From the cell containing the given text, extract its center point as (X, Y) coordinate. 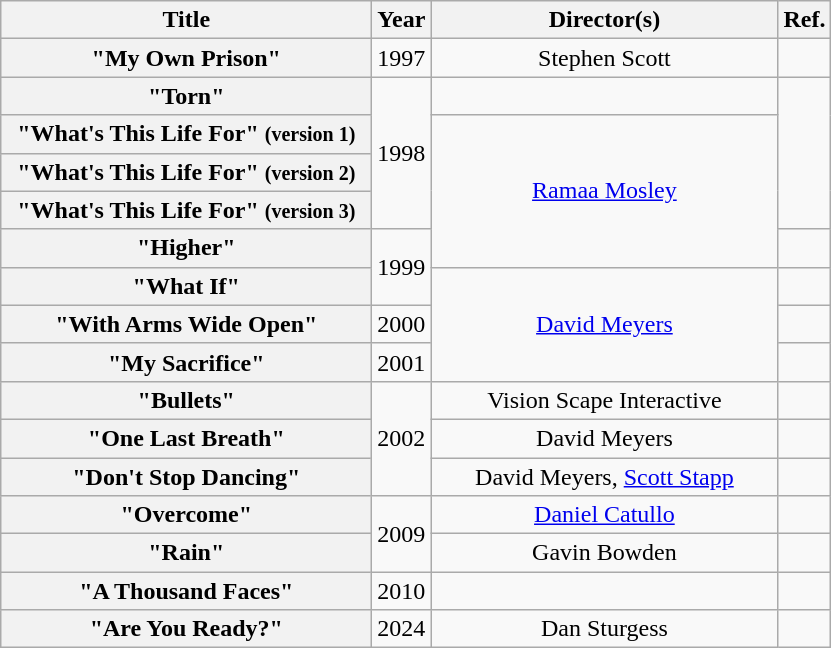
2010 (402, 591)
"Overcome" (186, 515)
Year (402, 20)
Gavin Bowden (604, 553)
"Bullets" (186, 400)
"With Arms Wide Open" (186, 324)
Daniel Catullo (604, 515)
Vision Scape Interactive (604, 400)
2009 (402, 534)
Stephen Scott (604, 58)
"Torn" (186, 96)
2002 (402, 438)
"My Own Prison" (186, 58)
Director(s) (604, 20)
"A Thousand Faces" (186, 591)
"One Last Breath" (186, 438)
1998 (402, 153)
"What's This Life For" (version 1) (186, 134)
"What's This Life For" (version 3) (186, 210)
"My Sacrifice" (186, 362)
"Are You Ready?" (186, 629)
David Meyers, Scott Stapp (604, 477)
"What If" (186, 286)
"Higher" (186, 248)
2000 (402, 324)
Title (186, 20)
1999 (402, 267)
"Rain" (186, 553)
Dan Sturgess (604, 629)
Ref. (804, 20)
Ramaa Mosley (604, 191)
"Don't Stop Dancing" (186, 477)
2024 (402, 629)
"What's This Life For" (version 2) (186, 172)
1997 (402, 58)
2001 (402, 362)
